Return [x, y] of the center of cell containing provided text 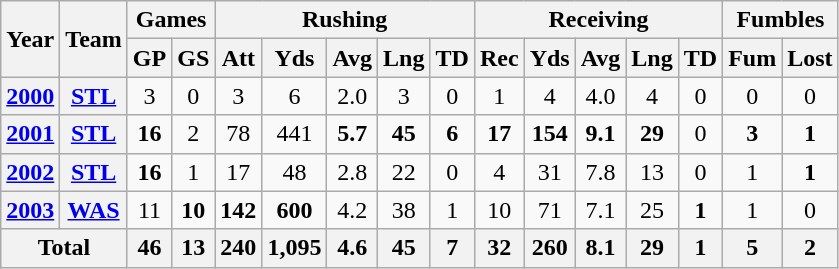
4.2 [352, 210]
240 [238, 248]
5.7 [352, 134]
Fumbles [780, 20]
11 [149, 210]
4.6 [352, 248]
7 [452, 248]
2002 [30, 172]
7.1 [600, 210]
WAS [94, 210]
154 [550, 134]
71 [550, 210]
25 [652, 210]
Games [170, 20]
Att [238, 58]
2.8 [352, 172]
Rec [499, 58]
600 [294, 210]
260 [550, 248]
GS [194, 58]
9.1 [600, 134]
38 [404, 210]
4.0 [600, 96]
142 [238, 210]
2003 [30, 210]
46 [149, 248]
48 [294, 172]
31 [550, 172]
441 [294, 134]
GP [149, 58]
22 [404, 172]
7.8 [600, 172]
Lost [810, 58]
Rushing [345, 20]
Year [30, 39]
32 [499, 248]
2.0 [352, 96]
8.1 [600, 248]
78 [238, 134]
1,095 [294, 248]
Team [94, 39]
Total [64, 248]
2001 [30, 134]
2000 [30, 96]
5 [752, 248]
Fum [752, 58]
Receiving [598, 20]
